Return the [X, Y] coordinate for the center point of the cell that contains the specified text.  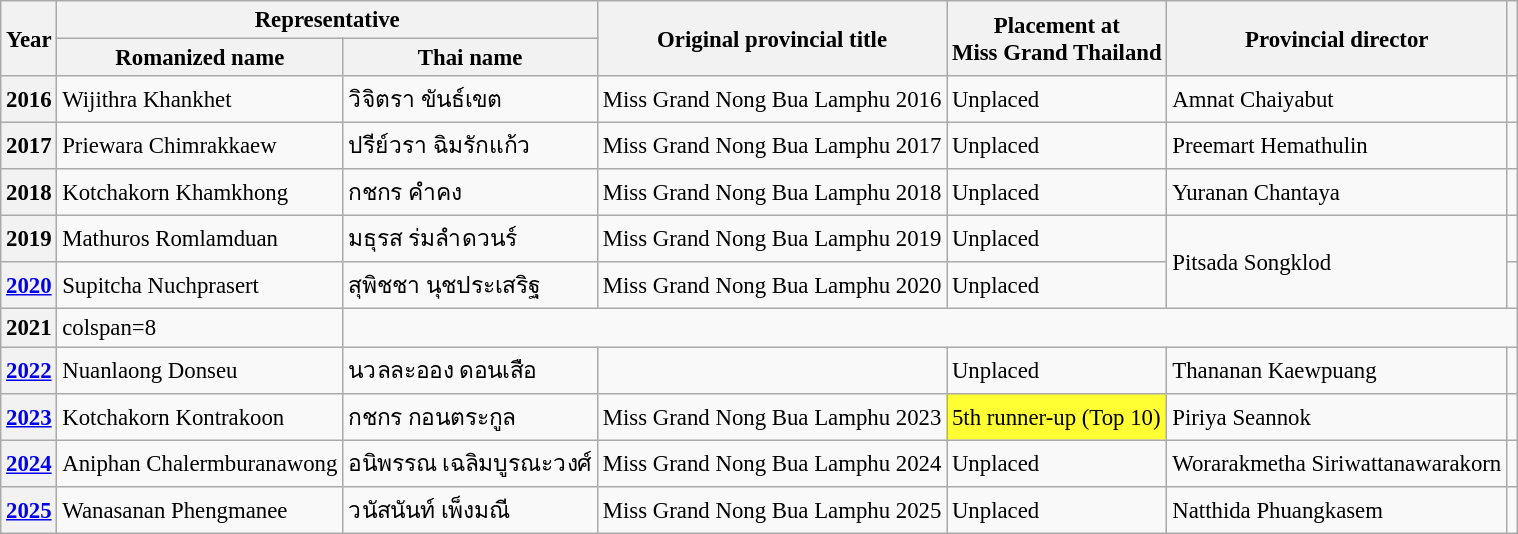
Original provincial title [772, 38]
Provincial director [1337, 38]
2024 [29, 464]
2025 [29, 510]
Miss Grand Nong Bua Lamphu 2017 [772, 146]
Miss Grand Nong Bua Lamphu 2023 [772, 416]
Romanized name [200, 58]
Preemart Hemathulin [1337, 146]
Yuranan Chantaya [1337, 192]
กชกร คำคง [470, 192]
ปรีย์วรา ฉิมรักแก้ว [470, 146]
มธุรส ร่มลำดวนร์ [470, 240]
อนิพรรณ เฉลิมบูรณะวงศ์ [470, 464]
Thananan Kaewpuang [1337, 370]
วนัสนันท์ เพ็งมณี [470, 510]
Kotchakorn Khamkhong [200, 192]
2017 [29, 146]
Piriya Seannok [1337, 416]
Miss Grand Nong Bua Lamphu 2025 [772, 510]
Mathuros Romlamduan [200, 240]
Miss Grand Nong Bua Lamphu 2020 [772, 286]
Priewara Chimrakkaew [200, 146]
สุพิชชา นุชประเสริฐ [470, 286]
Supitcha Nuchprasert [200, 286]
Wanasanan Phengmanee [200, 510]
Aniphan Chalermburanawong [200, 464]
2019 [29, 240]
2021 [29, 328]
colspan=8 [200, 328]
Miss Grand Nong Bua Lamphu 2016 [772, 100]
Amnat Chaiyabut [1337, 100]
Placement atMiss Grand Thailand [1057, 38]
Kotchakorn Kontrakoon [200, 416]
2022 [29, 370]
2020 [29, 286]
2018 [29, 192]
Miss Grand Nong Bua Lamphu 2024 [772, 464]
Pitsada Songklod [1337, 262]
2023 [29, 416]
Miss Grand Nong Bua Lamphu 2019 [772, 240]
Wijithra Khankhet [200, 100]
Representative [328, 20]
Worarakmetha Siriwattanawarakorn [1337, 464]
Thai name [470, 58]
กชกร กอนตระกูล [470, 416]
Year [29, 38]
Natthida Phuangkasem [1337, 510]
2016 [29, 100]
วิจิตรา ขันธ์เขต [470, 100]
Nuanlaong Donseu [200, 370]
5th runner-up (Top 10) [1057, 416]
นวลละออง ดอนเสือ [470, 370]
Miss Grand Nong Bua Lamphu 2018 [772, 192]
